Search for the cell housing the specified text and yield its (X, Y) center coordinate. 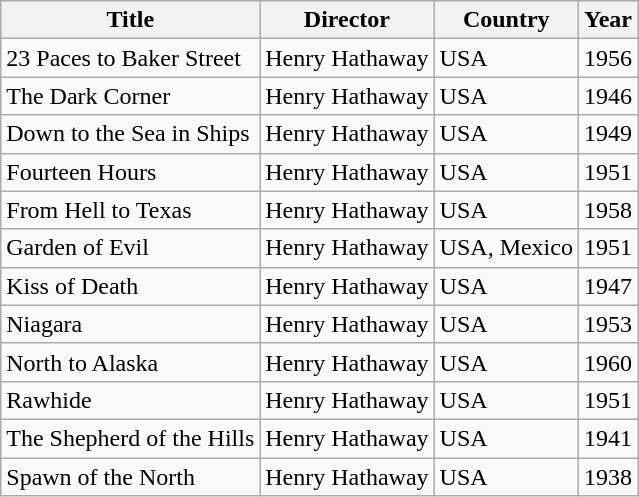
1960 (608, 362)
Rawhide (130, 400)
The Shepherd of the Hills (130, 438)
Year (608, 20)
23 Paces to Baker Street (130, 58)
Garden of Evil (130, 248)
From Hell to Texas (130, 210)
Down to the Sea in Ships (130, 134)
Kiss of Death (130, 286)
Fourteen Hours (130, 172)
1949 (608, 134)
Director (347, 20)
Niagara (130, 324)
1946 (608, 96)
Spawn of the North (130, 477)
1941 (608, 438)
1956 (608, 58)
1947 (608, 286)
Title (130, 20)
1958 (608, 210)
USA, Mexico (506, 248)
1938 (608, 477)
1953 (608, 324)
The Dark Corner (130, 96)
North to Alaska (130, 362)
Country (506, 20)
